For the text-containing cell, return its midpoint in (x, y) coordinate format. 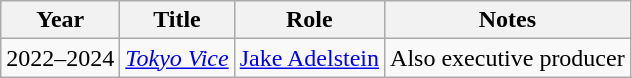
Notes (508, 20)
Tokyo Vice (177, 58)
2022–2024 (60, 58)
Title (177, 20)
Role (309, 20)
Jake Adelstein (309, 58)
Also executive producer (508, 58)
Year (60, 20)
